Extract the [X, Y] coordinate from the center of the cell holding the provided text.  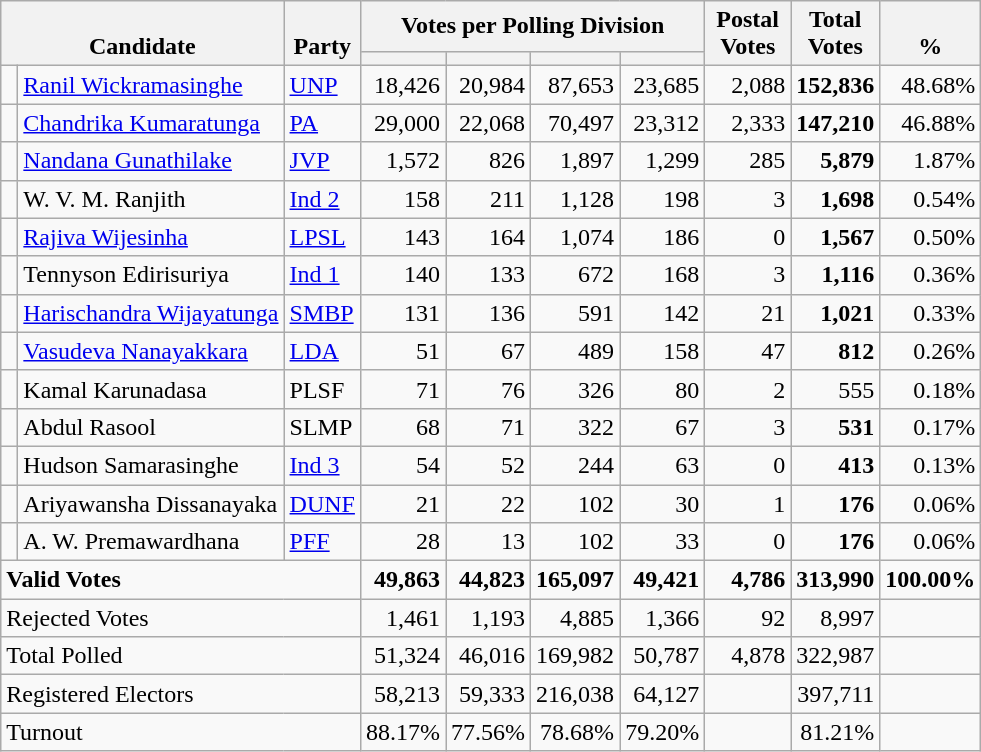
133 [488, 275]
Nandana Gunathilake [151, 161]
1,299 [662, 161]
30 [662, 503]
88.17% [402, 732]
UNP [322, 85]
1,897 [576, 161]
826 [488, 161]
4,878 [748, 656]
322,987 [836, 656]
0.54% [930, 199]
51,324 [402, 656]
0.26% [930, 351]
0.50% [930, 237]
46.88% [930, 123]
142 [662, 313]
Ind 3 [322, 465]
44,823 [488, 580]
4,786 [748, 580]
LDA [322, 351]
285 [748, 161]
Registered Electors [181, 694]
22,068 [488, 123]
46,016 [488, 656]
211 [488, 199]
49,421 [662, 580]
1,461 [402, 618]
81.21% [836, 732]
PostalVotes [748, 34]
DUNF [322, 503]
50,787 [662, 656]
SMBP [322, 313]
2 [748, 389]
Ariyawansha Dissanayaka [151, 503]
2,333 [748, 123]
JVP [322, 161]
W. V. M. Ranjith [151, 199]
47 [748, 351]
1 [748, 503]
22 [488, 503]
216,038 [576, 694]
Turnout [181, 732]
Hudson Samarasinghe [151, 465]
1,128 [576, 199]
Vasudeva Nanayakkara [151, 351]
Ind 1 [322, 275]
54 [402, 465]
% [930, 34]
Tennyson Edirisuriya [151, 275]
168 [662, 275]
18,426 [402, 85]
136 [488, 313]
23,312 [662, 123]
244 [576, 465]
143 [402, 237]
8,997 [836, 618]
Candidate [142, 34]
313,990 [836, 580]
100.00% [930, 580]
70,497 [576, 123]
PA [322, 123]
87,653 [576, 85]
1,567 [836, 237]
0.33% [930, 313]
28 [402, 542]
0.36% [930, 275]
413 [836, 465]
326 [576, 389]
147,210 [836, 123]
59,333 [488, 694]
76 [488, 389]
Harischandra Wijayatunga [151, 313]
51 [402, 351]
77.56% [488, 732]
PFF [322, 542]
68 [402, 427]
Chandrika Kumaratunga [151, 123]
672 [576, 275]
1,193 [488, 618]
1,116 [836, 275]
13 [488, 542]
591 [576, 313]
531 [836, 427]
1.87% [930, 161]
79.20% [662, 732]
1,366 [662, 618]
152,836 [836, 85]
555 [836, 389]
Abdul Rasool [151, 427]
33 [662, 542]
131 [402, 313]
489 [576, 351]
322 [576, 427]
20,984 [488, 85]
PLSF [322, 389]
Votes per Polling Division [532, 26]
23,685 [662, 85]
1,572 [402, 161]
0.17% [930, 427]
48.68% [930, 85]
169,982 [576, 656]
Party [322, 34]
1,021 [836, 313]
1,698 [836, 199]
198 [662, 199]
Ind 2 [322, 199]
63 [662, 465]
Rejected Votes [181, 618]
80 [662, 389]
4,885 [576, 618]
78.68% [576, 732]
Total Polled [181, 656]
29,000 [402, 123]
397,711 [836, 694]
49,863 [402, 580]
Valid Votes [181, 580]
SLMP [322, 427]
0.18% [930, 389]
164 [488, 237]
165,097 [576, 580]
812 [836, 351]
186 [662, 237]
LPSL [322, 237]
64,127 [662, 694]
A. W. Premawardhana [151, 542]
Ranil Wickramasinghe [151, 85]
5,879 [836, 161]
Total Votes [836, 34]
92 [748, 618]
1,074 [576, 237]
0.13% [930, 465]
140 [402, 275]
52 [488, 465]
58,213 [402, 694]
Kamal Karunadasa [151, 389]
Rajiva Wijesinha [151, 237]
2,088 [748, 85]
